Return (X, Y) of the center of cell containing provided text 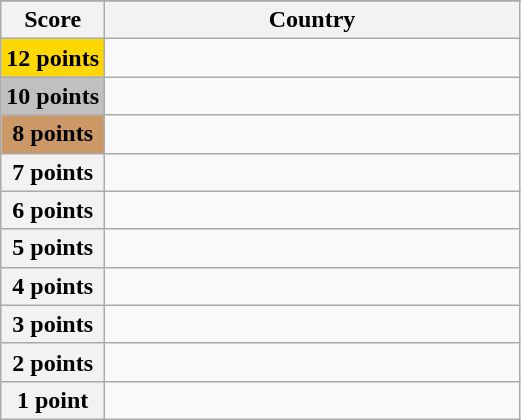
7 points (53, 172)
10 points (53, 96)
1 point (53, 400)
12 points (53, 58)
Country (312, 20)
3 points (53, 324)
6 points (53, 210)
4 points (53, 286)
8 points (53, 134)
2 points (53, 362)
Score (53, 20)
5 points (53, 248)
